Return the (X, Y) coordinate for the center point of the cell that contains the specified text.  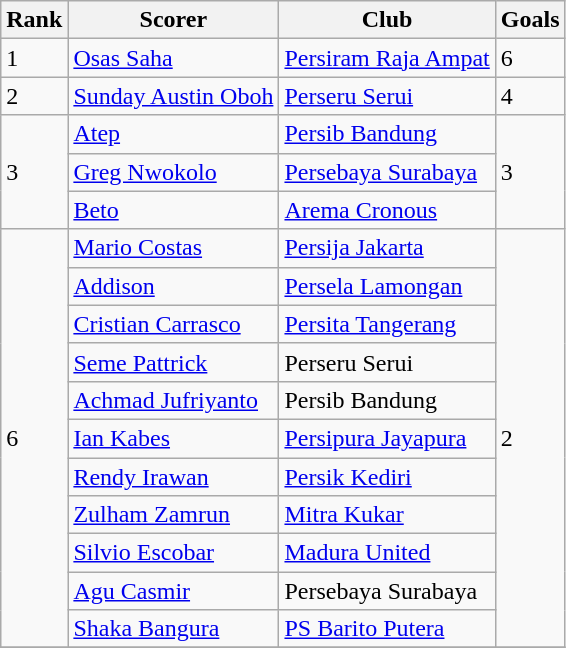
Zulham Zamrun (174, 515)
Ian Kabes (174, 438)
Cristian Carrasco (174, 324)
Persija Jakarta (387, 248)
Persipura Jayapura (387, 438)
Arema Cronous (387, 210)
Achmad Jufriyanto (174, 400)
PS Barito Putera (387, 629)
Rendy Irawan (174, 477)
Rank (34, 20)
Mitra Kukar (387, 515)
Persita Tangerang (387, 324)
Beto (174, 210)
Goals (530, 20)
1 (34, 58)
Silvio Escobar (174, 553)
Greg Nwokolo (174, 172)
Mario Costas (174, 248)
Atep (174, 134)
Scorer (174, 20)
Persik Kediri (387, 477)
4 (530, 96)
Addison (174, 286)
Sunday Austin Oboh (174, 96)
Persiram Raja Ampat (387, 58)
Seme Pattrick (174, 362)
Madura United (387, 553)
Shaka Bangura (174, 629)
Osas Saha (174, 58)
Agu Casmir (174, 591)
Persela Lamongan (387, 286)
Club (387, 20)
